Determine the (x, y) coordinate at the center of the cell enclosing the given text.  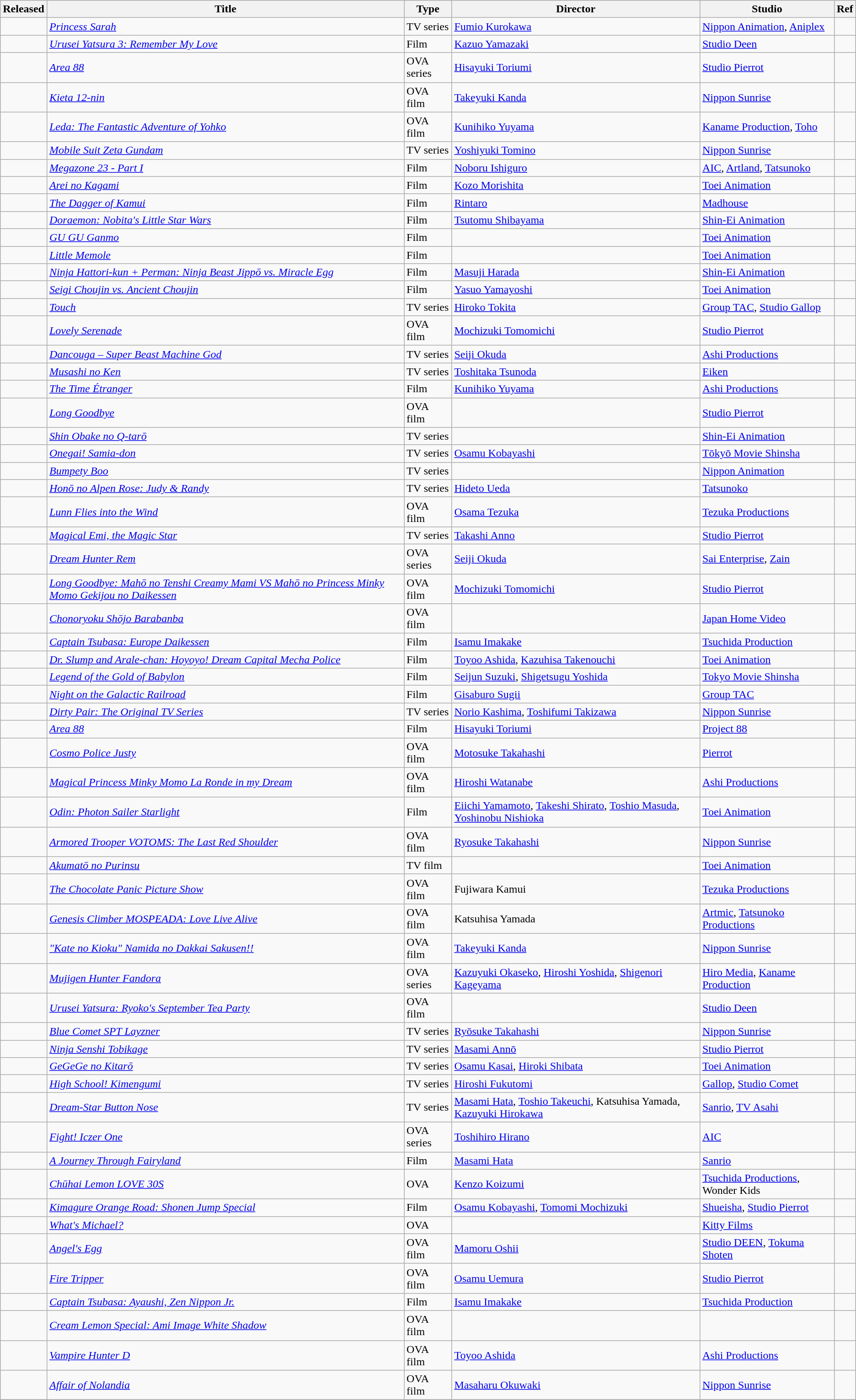
Lunn Flies into the Wind (225, 512)
Captain Tsubasa: Europe Daikessen (225, 642)
Kimagure Orange Road: Shonen Jump Special (225, 1208)
Kaname Production, Toho (767, 127)
Nippon Animation, Aniplex (767, 27)
Project 88 (767, 729)
Affair of Nolandia (225, 1385)
Cream Lemon Special: Ami Image White Shadow (225, 1325)
Kozo Morishita (576, 185)
Nippon Animation (767, 471)
Armored Trooper VOTOMS: The Last Red Shoulder (225, 842)
Pierrot (767, 752)
Osamu Kasai, Hiroki Shibata (576, 1066)
Masuji Harada (576, 272)
Gisaburo Sugii (576, 694)
Dirty Pair: The Original TV Series (225, 712)
Honō no Alpen Rose: Judy & Randy (225, 488)
Released (24, 9)
Masami Annō (576, 1049)
Long Goodbye: Mahō no Tenshi Creamy Mami VS Mahō no Princess Minky Momo Gekijou no Daikessen (225, 589)
Musashi no Ken (225, 372)
Kenzo Koizumi (576, 1184)
Group TAC (767, 694)
Masami Hata (576, 1160)
Blue Comet SPT Layzner (225, 1032)
Title (225, 9)
Osamu Kobayashi, Tomomi Mochizuki (576, 1208)
Tsuchida Productions, Wonder Kids (767, 1184)
What's Michael? (225, 1225)
Shin Obake no Q-tarō (225, 436)
Tokyo Movie Shinsha (767, 677)
Bumpety Boo (225, 471)
Norio Kashima, Toshifumi Takizawa (576, 712)
GU GU Ganmo (225, 237)
Osama Tezuka (576, 512)
Night on the Galactic Railroad (225, 694)
Tatsunoko (767, 488)
High School! Kimengumi (225, 1084)
Urusei Yatsura: Ryoko's September Tea Party (225, 1008)
Lovely Serenade (225, 331)
Fire Tripper (225, 1278)
Eiken (767, 372)
Hiroko Tokita (576, 307)
Magical Princess Minky Momo La Ronde in my Dream (225, 783)
"Kate no Kioku" Namida no Dakkai Sakusen!! (225, 948)
Ref (845, 9)
AIC, Artland, Tatsunoko (767, 168)
Type (428, 9)
Studio (767, 9)
Toyoo Ashida, Kazuhisa Takenouchi (576, 660)
The Time Étranger (225, 389)
Cosmo Police Justy (225, 752)
Katsuhisa Yamada (576, 919)
Dancouga – Super Beast Machine God (225, 354)
Legend of the Gold of Babylon (225, 677)
Tōkyō Movie Shinsha (767, 453)
Odin: Photon Sailer Starlight (225, 812)
Ryosuke Takahashi (576, 842)
Tsutomu Shibayama (576, 220)
Genesis Climber MOSPEADA: Love Live Alive (225, 919)
Fumio Kurokawa (576, 27)
Yasuo Yamayoshi (576, 290)
Director (576, 9)
Megazone 23 - Part I (225, 168)
Vampire Hunter D (225, 1355)
Ninja Hattori-kun + Perman: Ninja Beast Jippō vs. Miracle Egg (225, 272)
Mujigen Hunter Fandora (225, 978)
Yoshiyuki Tomino (576, 150)
Dream Hunter Rem (225, 559)
Madhouse (767, 202)
A Journey Through Fairyland (225, 1160)
Long Goodbye (225, 412)
Ninja Senshi Tobikage (225, 1049)
Onegai! Samia-don (225, 453)
Touch (225, 307)
Hiroshi Fukutomi (576, 1084)
Masaharu Okuwaki (576, 1385)
Artmic, Tatsunoko Productions (767, 919)
TV film (428, 865)
The Dagger of Kamui (225, 202)
Eiichi Yamamoto, Takeshi Shirato, Toshio Masuda, Yoshinobu Nishioka (576, 812)
Dr. Slump and Arale-chan: Hoyoyo! Dream Capital Mecha Police (225, 660)
Rintaro (576, 202)
Japan Home Video (767, 619)
Gallop, Studio Comet (767, 1084)
Chonoryoku Shōjo Barabanba (225, 619)
The Chocolate Panic Picture Show (225, 889)
Mobile Suit Zeta Gundam (225, 150)
Toshitaka Tsunoda (576, 372)
Shueisha, Studio Pierrot (767, 1208)
Fujiwara Kamui (576, 889)
Captain Tsubasa: Ayaushi, Zen Nippon Jr. (225, 1302)
Sai Enterprise, Zain (767, 559)
Sanrio, TV Asahi (767, 1107)
Ryōsuke Takahashi (576, 1032)
Mamoru Oshii (576, 1249)
Noboru Ishiguro (576, 168)
Seijun Suzuki, Shigetsugu Yoshida (576, 677)
Sanrio (767, 1160)
GeGeGe no Kitarō (225, 1066)
Kazuyuki Okaseko, Hiroshi Yoshida, Shigenori Kageyama (576, 978)
Takashi Anno (576, 535)
Angel's Egg (225, 1249)
Princess Sarah (225, 27)
Studio DEEN, Tokuma Shoten (767, 1249)
Group TAC, Studio Gallop (767, 307)
Hiroshi Watanabe (576, 783)
Little Memole (225, 255)
Masami Hata, Toshio Takeuchi, Katsuhisa Yamada, Kazuyuki Hirokawa (576, 1107)
Akumatō no Purinsu (225, 865)
Osamu Kobayashi (576, 453)
Toyoo Ashida (576, 1355)
Motosuke Takahashi (576, 752)
Fight! Iczer One (225, 1137)
Kitty Films (767, 1225)
Seigi Choujin vs. Ancient Choujin (225, 290)
Magical Emi, the Magic Star (225, 535)
Urusei Yatsura 3: Remember My Love (225, 44)
Chūhai Lemon LOVE 30S (225, 1184)
Toshihiro Hirano (576, 1137)
Dream-Star Button Nose (225, 1107)
Doraemon: Nobita's Little Star Wars (225, 220)
Arei no Kagami (225, 185)
Osamu Uemura (576, 1278)
Kieta 12-nin (225, 97)
AIC (767, 1137)
Kazuo Yamazaki (576, 44)
Hiro Media, Kaname Production (767, 978)
Leda: The Fantastic Adventure of Yohko (225, 127)
Hideto Ueda (576, 488)
